Pinpoint the cell where the given text exists, returning its (X, Y) midpoint coordinate. 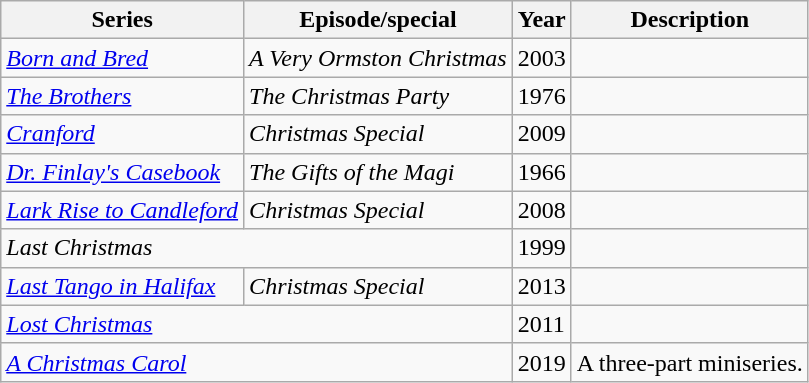
The Christmas Party (378, 96)
2011 (542, 324)
Year (542, 20)
Description (690, 20)
Cranford (122, 134)
The Gifts of the Magi (378, 172)
Dr. Finlay's Casebook (122, 172)
A Very Ormston Christmas (378, 58)
Lark Rise to Candleford (122, 210)
A three-part miniseries. (690, 362)
The Brothers (122, 96)
2003 (542, 58)
2009 (542, 134)
Last Christmas (256, 248)
1966 (542, 172)
2013 (542, 286)
1976 (542, 96)
Episode/special (378, 20)
Last Tango in Halifax (122, 286)
2008 (542, 210)
2019 (542, 362)
A Christmas Carol (256, 362)
1999 (542, 248)
Series (122, 20)
Lost Christmas (256, 324)
Born and Bred (122, 58)
